Search for the cell housing the specified text and yield its [X, Y] center coordinate. 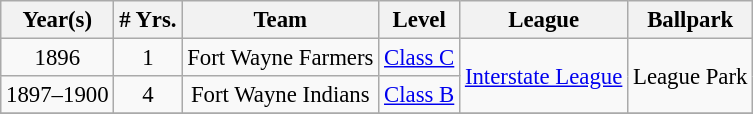
League [544, 20]
Class C [420, 58]
League Park [690, 76]
Year(s) [58, 20]
Level [420, 20]
1 [148, 58]
Team [280, 20]
1896 [58, 58]
Fort Wayne Farmers [280, 58]
# Yrs. [148, 20]
Ballpark [690, 20]
Class B [420, 95]
Fort Wayne Indians [280, 95]
1897–1900 [58, 95]
Interstate League [544, 76]
4 [148, 95]
